From the cell containing the given text, extract its center point as (x, y) coordinate. 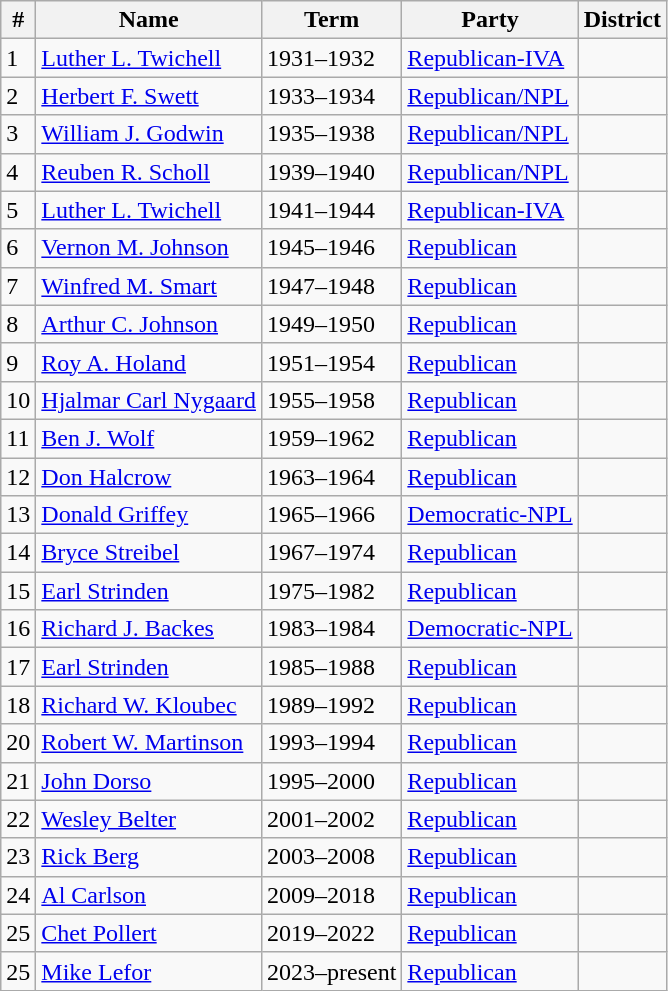
1963–1964 (331, 477)
1989–1992 (331, 705)
1995–2000 (331, 781)
1983–1984 (331, 629)
9 (18, 362)
Herbert F. Swett (149, 96)
1965–1966 (331, 515)
Ben J. Wolf (149, 438)
15 (18, 591)
Term (331, 20)
John Dorso (149, 781)
2019–2022 (331, 933)
Wesley Belter (149, 819)
8 (18, 324)
1967–1974 (331, 553)
2001–2002 (331, 819)
1941–1944 (331, 210)
21 (18, 781)
1947–1948 (331, 286)
13 (18, 515)
1939–1940 (331, 172)
Don Halcrow (149, 477)
Chet Pollert (149, 933)
23 (18, 857)
Arthur C. Johnson (149, 324)
16 (18, 629)
William J. Godwin (149, 134)
Name (149, 20)
Donald Griffey (149, 515)
Hjalmar Carl Nygaard (149, 400)
Reuben R. Scholl (149, 172)
17 (18, 667)
12 (18, 477)
Party (490, 20)
1985–1988 (331, 667)
1945–1946 (331, 248)
6 (18, 248)
1931–1932 (331, 58)
14 (18, 553)
24 (18, 895)
18 (18, 705)
1951–1954 (331, 362)
Robert W. Martinson (149, 743)
Richard W. Kloubec (149, 705)
22 (18, 819)
Roy A. Holand (149, 362)
10 (18, 400)
2003–2008 (331, 857)
1935–1938 (331, 134)
1 (18, 58)
Rick Berg (149, 857)
2 (18, 96)
1955–1958 (331, 400)
5 (18, 210)
Al Carlson (149, 895)
District (622, 20)
2009–2018 (331, 895)
Richard J. Backes (149, 629)
11 (18, 438)
1993–1994 (331, 743)
1975–1982 (331, 591)
Winfred M. Smart (149, 286)
Bryce Streibel (149, 553)
2023–present (331, 971)
7 (18, 286)
20 (18, 743)
# (18, 20)
Vernon M. Johnson (149, 248)
Mike Lefor (149, 971)
4 (18, 172)
1933–1934 (331, 96)
1959–1962 (331, 438)
3 (18, 134)
1949–1950 (331, 324)
